Find where the given text appears and provide that cell's center as (x, y) coordinate. 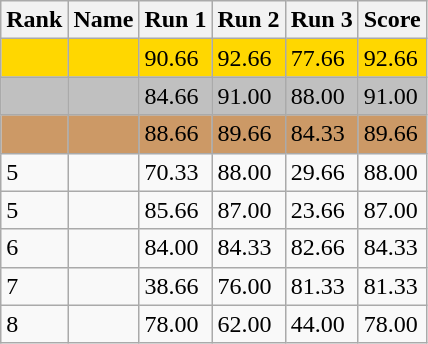
29.66 (322, 172)
8 (34, 324)
Run 2 (248, 20)
77.66 (322, 58)
38.66 (176, 286)
6 (34, 248)
7 (34, 286)
Run 3 (322, 20)
84.00 (176, 248)
23.66 (322, 210)
Score (392, 20)
76.00 (248, 286)
82.66 (322, 248)
44.00 (322, 324)
70.33 (176, 172)
85.66 (176, 210)
84.66 (176, 96)
62.00 (248, 324)
Rank (34, 20)
Name (104, 20)
90.66 (176, 58)
Run 1 (176, 20)
88.66 (176, 134)
